Pinpoint the cell where the given text exists, returning its [X, Y] midpoint coordinate. 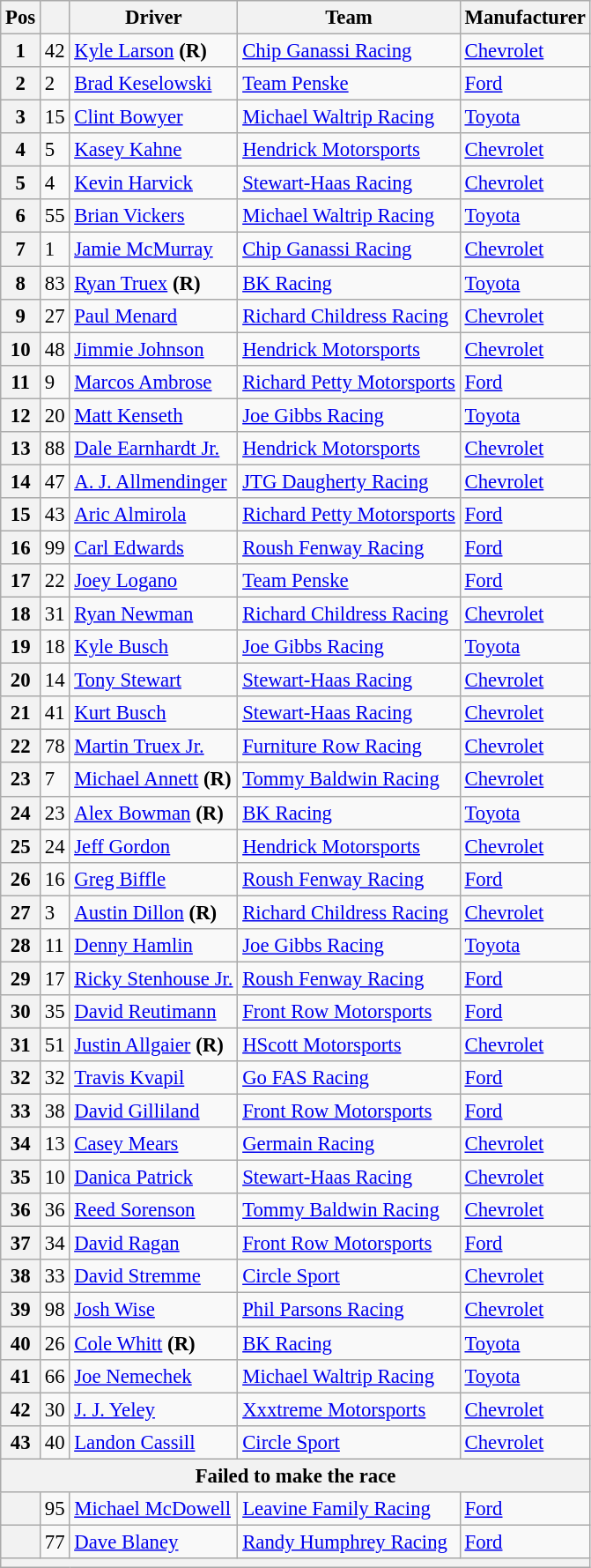
Travis Kvapil [153, 1078]
Ryan Newman [153, 614]
77 [55, 1542]
Xxxtreme Motorsports [349, 1409]
29 [21, 978]
Jimmie Johnson [153, 349]
28 [21, 946]
Brian Vickers [153, 216]
Furniture Row Racing [349, 747]
Ryan Truex (R) [153, 283]
Reed Sorenson [153, 1210]
HScott Motorsports [349, 1044]
Leavine Family Racing [349, 1509]
David Reutimann [153, 1012]
Ricky Stenhouse Jr. [153, 978]
Landon Cassill [153, 1442]
Michael Annett (R) [153, 780]
David Ragan [153, 1244]
Dave Blaney [153, 1542]
David Stremme [153, 1277]
47 [55, 481]
Pos [21, 18]
Matt Kenseth [153, 415]
Jeff Gordon [153, 846]
Marcos Ambrose [153, 382]
98 [55, 1310]
Cole Whitt (R) [153, 1343]
A. J. Allmendinger [153, 481]
Jamie McMurray [153, 249]
Denny Hamlin [153, 946]
Kasey Kahne [153, 150]
78 [55, 747]
6 [21, 216]
37 [21, 1244]
Greg Biffle [153, 879]
Danica Patrick [153, 1178]
Joe Nemechek [153, 1376]
J. J. Yeley [153, 1409]
19 [21, 647]
51 [55, 1044]
25 [21, 846]
Casey Mears [153, 1144]
99 [55, 547]
95 [55, 1509]
21 [21, 713]
Joey Logano [153, 581]
Phil Parsons Racing [349, 1310]
Brad Keselowski [153, 84]
Team [349, 18]
48 [55, 349]
JTG Daugherty Racing [349, 481]
Driver [153, 18]
Tony Stewart [153, 680]
Kevin Harvick [153, 183]
Kurt Busch [153, 713]
Justin Allgaier (R) [153, 1044]
Go FAS Racing [349, 1078]
Germain Racing [349, 1144]
Josh Wise [153, 1310]
Dale Earnhardt Jr. [153, 449]
Kyle Larson (R) [153, 51]
83 [55, 283]
David Gilliland [153, 1111]
Failed to make the race [296, 1475]
Clint Bowyer [153, 117]
39 [21, 1310]
Martin Truex Jr. [153, 747]
Aric Almirola [153, 515]
12 [21, 415]
Austin Dillon (R) [153, 912]
55 [55, 216]
Kyle Busch [153, 647]
Alex Bowman (R) [153, 813]
66 [55, 1376]
Randy Humphrey Racing [349, 1542]
Paul Menard [153, 316]
Michael McDowell [153, 1509]
Manufacturer [525, 18]
8 [21, 283]
88 [55, 449]
Carl Edwards [153, 547]
